Output the (x, y) coordinate of the center of the cell containing the given text.  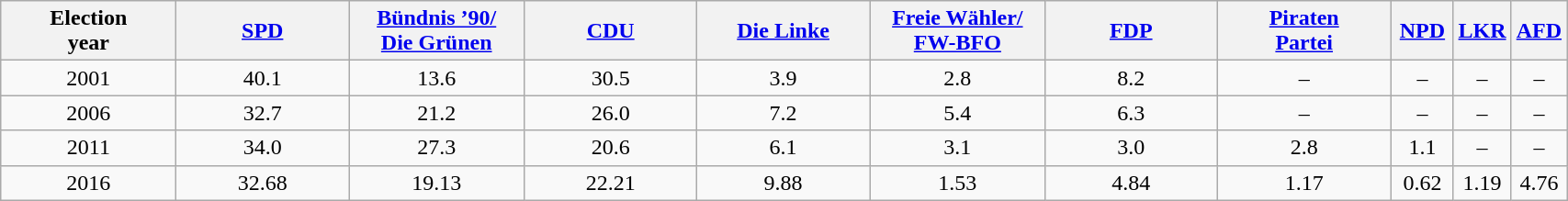
27.3 (437, 148)
4.84 (1132, 183)
21.2 (437, 113)
3.0 (1132, 148)
LKR (1483, 31)
19.13 (437, 183)
Bündnis ’90/Die Grünen (437, 31)
4.76 (1540, 183)
2001 (88, 78)
8.2 (1132, 78)
9.88 (783, 183)
2011 (88, 148)
1.53 (957, 183)
Die Linke (783, 31)
2016 (88, 183)
32.68 (263, 183)
0.62 (1422, 183)
34.0 (263, 148)
7.2 (783, 113)
NPD (1422, 31)
1.1 (1422, 148)
3.1 (957, 148)
2006 (88, 113)
13.6 (437, 78)
40.1 (263, 78)
1.19 (1483, 183)
CDU (611, 31)
Election year (88, 31)
22.21 (611, 183)
20.6 (611, 148)
26.0 (611, 113)
FDP (1132, 31)
6.3 (1132, 113)
5.4 (957, 113)
30.5 (611, 78)
AFD (1540, 31)
32.7 (263, 113)
Freie Wähler/FW-BFO (957, 31)
3.9 (783, 78)
6.1 (783, 148)
SPD (263, 31)
PiratenPartei (1304, 31)
1.17 (1304, 183)
